Return [X, Y] of the center of cell containing provided text 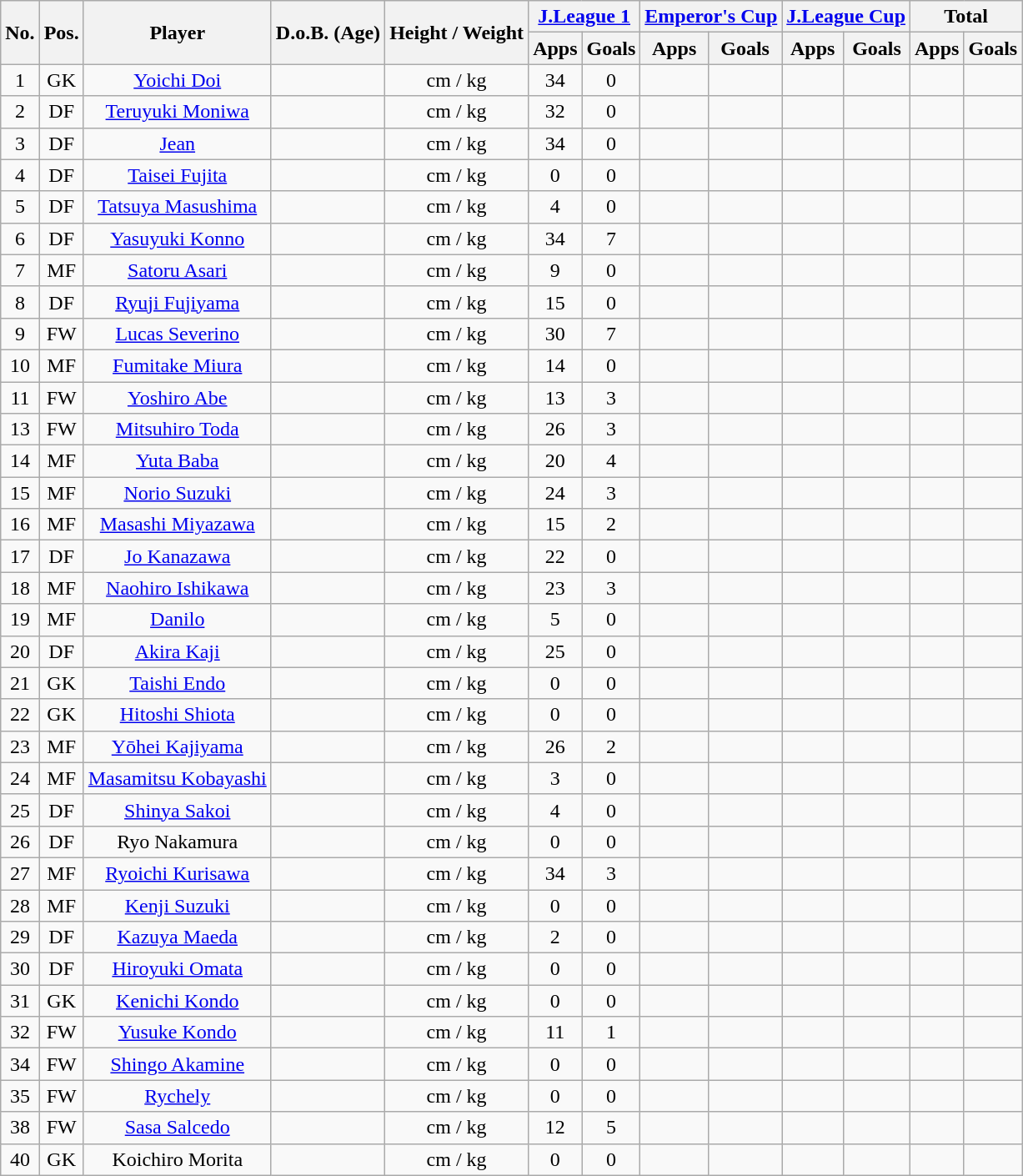
Yoshiro Abe [177, 398]
Kenji Suzuki [177, 905]
Fumitake Miura [177, 365]
6 [20, 239]
Hiroyuki Omata [177, 969]
8 [20, 302]
Kazuya Maeda [177, 937]
Shinya Sakoi [177, 810]
Player [177, 33]
Ryuji Fujiyama [177, 302]
J.League Cup [846, 17]
Yoichi Doi [177, 80]
16 [20, 525]
Pos. [62, 33]
Lucas Severino [177, 334]
Jean [177, 143]
Akira Kaji [177, 651]
Yōhei Kajiyama [177, 746]
Koichiro Morita [177, 1159]
Taisei Fujita [177, 175]
Emperor's Cup [711, 17]
10 [20, 365]
Hitoshi Shiota [177, 715]
19 [20, 620]
D.o.B. (Age) [328, 33]
Jo Kanazawa [177, 556]
Masashi Miyazawa [177, 525]
Yasuyuki Konno [177, 239]
28 [20, 905]
Ryo Nakamura [177, 842]
40 [20, 1159]
Total [966, 17]
Danilo [177, 620]
18 [20, 588]
Mitsuhiro Toda [177, 430]
Norio Suzuki [177, 493]
Sasa Salcedo [177, 1128]
29 [20, 937]
27 [20, 873]
Rychely [177, 1096]
Yusuke Kondo [177, 1033]
Satoru Asari [177, 270]
Tatsuya Masushima [177, 207]
Shingo Akamine [177, 1064]
38 [20, 1128]
Height / Weight [457, 33]
35 [20, 1096]
Naohiro Ishikawa [177, 588]
Teruyuki Moniwa [177, 112]
21 [20, 683]
12 [555, 1128]
31 [20, 1001]
Kenichi Kondo [177, 1001]
Yuta Baba [177, 461]
No. [20, 33]
J.League 1 [584, 17]
17 [20, 556]
Ryoichi Kurisawa [177, 873]
Taishi Endo [177, 683]
Masamitsu Kobayashi [177, 778]
